Identify which cell holds the provided text, then report its [x, y] central coordinate. 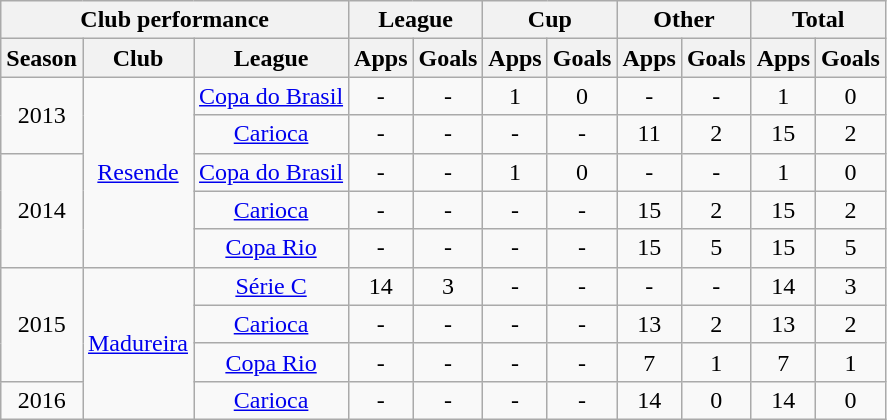
Club [138, 58]
Season [42, 58]
2016 [42, 400]
2013 [42, 115]
2014 [42, 210]
Total [818, 20]
Série C [272, 286]
Madureira [138, 343]
Resende [138, 172]
11 [649, 134]
Cup [550, 20]
2015 [42, 324]
Other [684, 20]
Club performance [175, 20]
